Determine the (x, y) coordinate at the center of the cell enclosing the given text.  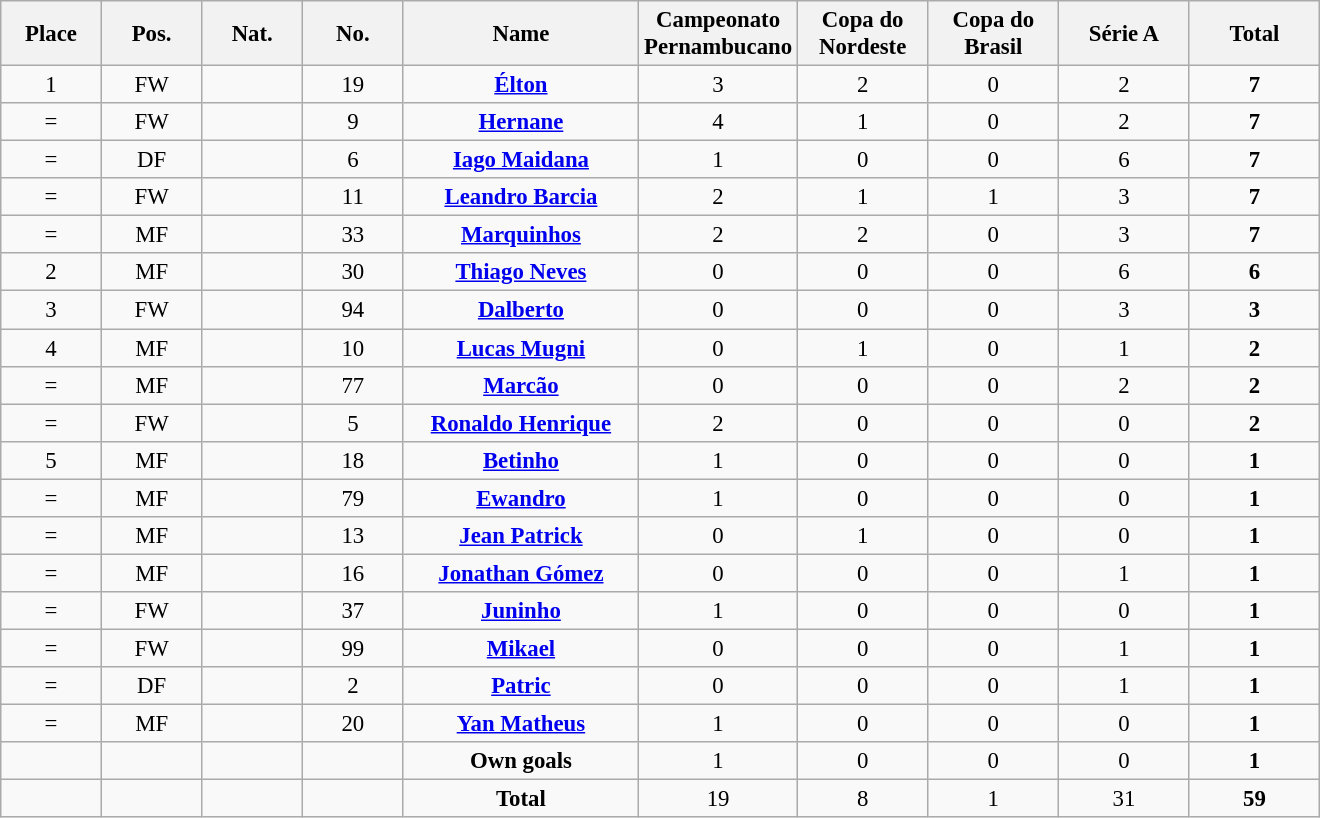
Lucas Mugni (521, 348)
No. (354, 34)
Thiago Neves (521, 273)
Jean Patrick (521, 536)
Iago Maidana (521, 160)
11 (354, 197)
Jonathan Gómez (521, 573)
Élton (521, 85)
30 (354, 273)
Juninho (521, 611)
Ewandro (521, 498)
59 (1254, 799)
20 (354, 724)
Patric (521, 686)
Place (52, 34)
Dalberto (521, 310)
Yan Matheus (521, 724)
99 (354, 648)
10 (354, 348)
Copa do Nordeste (862, 34)
79 (354, 498)
Marcão (521, 385)
31 (1124, 799)
13 (354, 536)
Hernane (521, 122)
33 (354, 235)
77 (354, 385)
8 (862, 799)
Name (521, 34)
Leandro Barcia (521, 197)
Own goals (521, 761)
94 (354, 310)
16 (354, 573)
9 (354, 122)
Nat. (252, 34)
Betinho (521, 460)
Série A (1124, 34)
18 (354, 460)
37 (354, 611)
Copa do Brasil (994, 34)
Campeonato Pernambucano (718, 34)
Mikael (521, 648)
Ronaldo Henrique (521, 423)
Marquinhos (521, 235)
Pos. (152, 34)
